Capture the cell that displays the provided text and extract its (x, y) central coordinate. 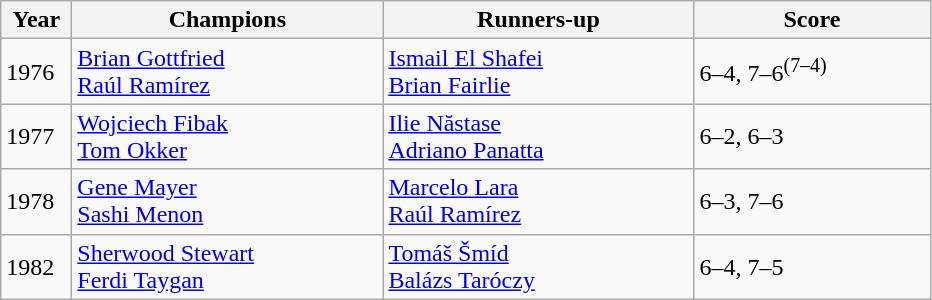
Runners-up (538, 20)
Score (812, 20)
6–2, 6–3 (812, 136)
Ilie Năstase Adriano Panatta (538, 136)
Champions (228, 20)
1982 (36, 266)
Tomáš Šmíd Balázs Taróczy (538, 266)
Ismail El Shafei Brian Fairlie (538, 72)
Gene Mayer Sashi Menon (228, 202)
Brian Gottfried Raúl Ramírez (228, 72)
Marcelo Lara Raúl Ramírez (538, 202)
1976 (36, 72)
Sherwood Stewart Ferdi Taygan (228, 266)
6–4, 7–5 (812, 266)
1978 (36, 202)
Year (36, 20)
1977 (36, 136)
6–4, 7–6(7–4) (812, 72)
Wojciech Fibak Tom Okker (228, 136)
6–3, 7–6 (812, 202)
